For the text-containing cell, return its midpoint in [x, y] coordinate format. 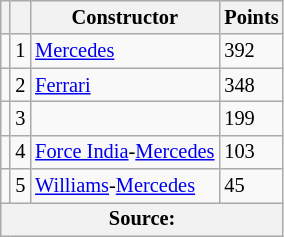
3 [20, 118]
4 [20, 152]
5 [20, 186]
Source: [142, 219]
45 [251, 186]
Points [251, 17]
Williams-Mercedes [124, 186]
Mercedes [124, 51]
348 [251, 85]
199 [251, 118]
Force India-Mercedes [124, 152]
2 [20, 85]
1 [20, 51]
Constructor [124, 17]
392 [251, 51]
103 [251, 152]
Ferrari [124, 85]
